Output the (x, y) coordinate of the center of the cell containing the given text.  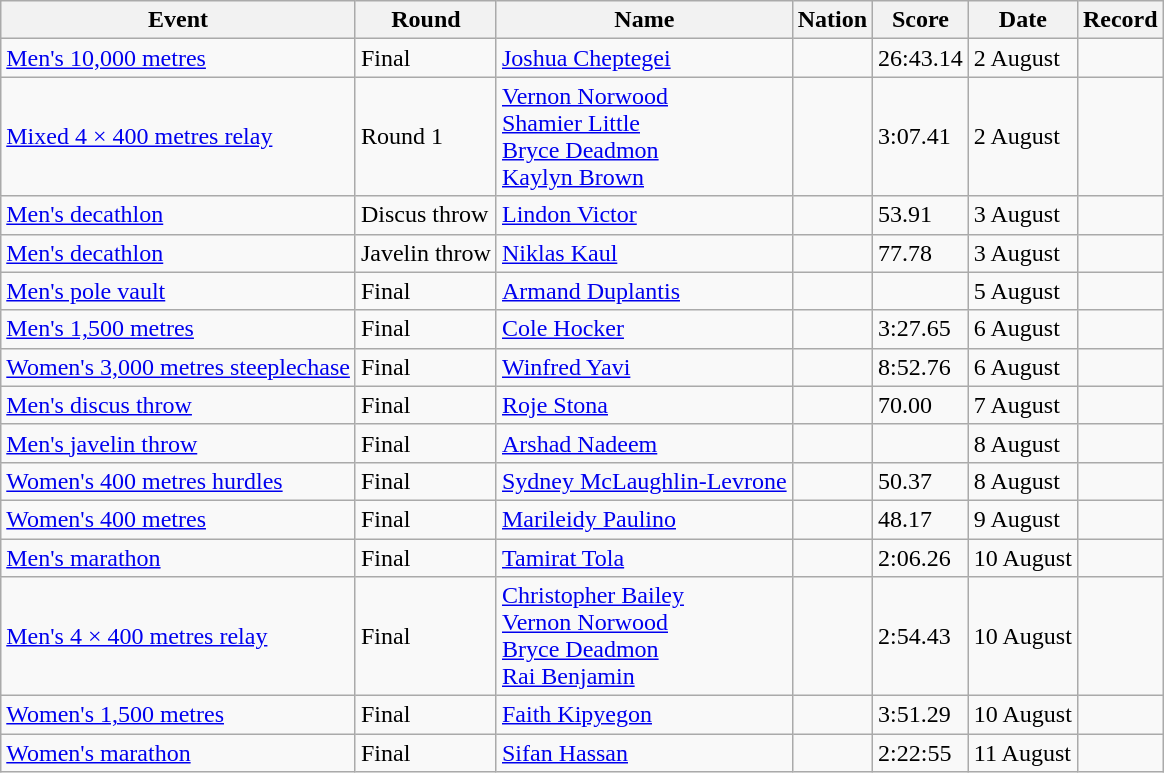
26:43.14 (921, 58)
Women's 3,000 metres steeplechase (178, 367)
Men's discus throw (178, 405)
2:22:55 (921, 753)
Women's 400 metres (178, 519)
3:51.29 (921, 715)
Men's 4 × 400 metres relay (178, 636)
Discus throw (426, 215)
11 August (1022, 753)
Men's marathon (178, 557)
Tamirat Tola (644, 557)
Men's 10,000 metres (178, 58)
Javelin throw (426, 253)
50.37 (921, 481)
Men's javelin throw (178, 443)
Sifan Hassan (644, 753)
Score (921, 20)
Niklas Kaul (644, 253)
Christopher BaileyVernon NorwoodBryce DeadmonRai Benjamin (644, 636)
70.00 (921, 405)
Sydney McLaughlin-Levrone (644, 481)
Joshua Cheptegei (644, 58)
5 August (1022, 291)
Men's 1,500 metres (178, 329)
2:06.26 (921, 557)
Women's 400 metres hurdles (178, 481)
Armand Duplantis (644, 291)
Arshad Nadeem (644, 443)
3:27.65 (921, 329)
48.17 (921, 519)
Marileidy Paulino (644, 519)
Winfred Yavi (644, 367)
77.78 (921, 253)
2:54.43 (921, 636)
Nation (832, 20)
Round 1 (426, 136)
8:52.76 (921, 367)
Lindon Victor (644, 215)
9 August (1022, 519)
Name (644, 20)
Record (1120, 20)
7 August (1022, 405)
Faith Kipyegon (644, 715)
53.91 (921, 215)
Cole Hocker (644, 329)
Women's marathon (178, 753)
Round (426, 20)
Women's 1,500 metres (178, 715)
Date (1022, 20)
Vernon NorwoodShamier LittleBryce DeadmonKaylyn Brown (644, 136)
Mixed 4 × 400 metres relay (178, 136)
Event (178, 20)
Roje Stona (644, 405)
3:07.41 (921, 136)
Men's pole vault (178, 291)
